Return (x, y) of the center of cell containing provided text 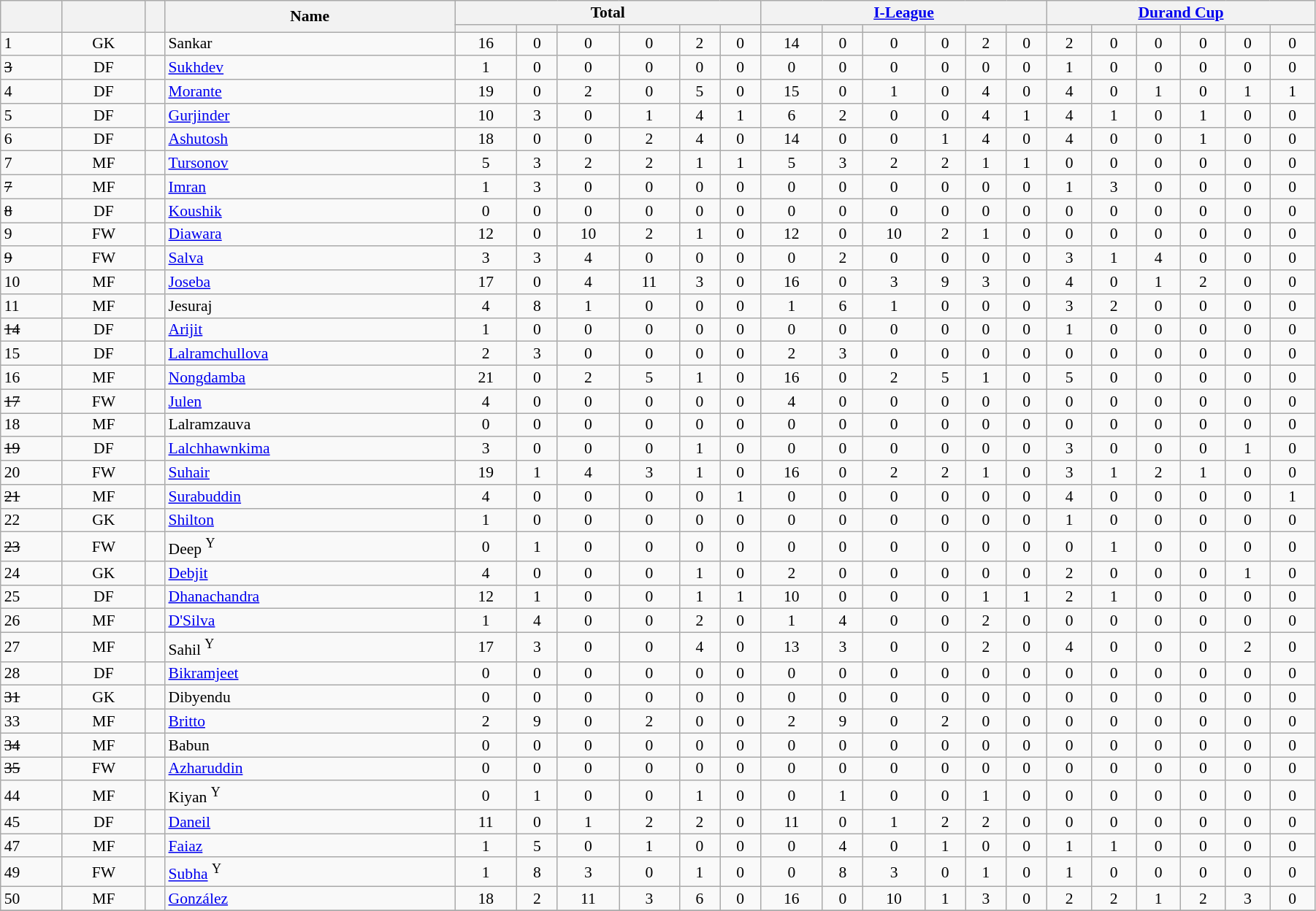
Dibyendu (310, 698)
Ashutosh (310, 139)
Kiyan Y (310, 796)
Shilton (310, 520)
Durand Cup (1182, 13)
23 (31, 547)
49 (31, 872)
50 (31, 899)
35 (31, 769)
20 (31, 473)
Tursonov (310, 164)
22 (31, 520)
Gurjinder (310, 115)
44 (31, 796)
Sankar (310, 44)
Diawara (310, 235)
Joseba (310, 282)
45 (31, 822)
Nongdamba (310, 378)
Lalramzauva (310, 425)
Britto (310, 721)
Bikramjeet (310, 674)
D'Silva (310, 620)
13 (792, 647)
Total (608, 13)
Name (310, 16)
27 (31, 647)
24 (31, 574)
I-League (904, 13)
Deep Y (310, 547)
Surabuddin (310, 496)
Imran (310, 187)
Dhanachandra (310, 597)
Lalramchullova (310, 353)
Sukhdev (310, 69)
Daneil (310, 822)
Suhair (310, 473)
Lalchhawnkima (310, 450)
Sahil Y (310, 647)
34 (31, 745)
Jesuraj (310, 307)
Arijit (310, 330)
Debjit (310, 574)
31 (31, 698)
33 (31, 721)
Salva (310, 258)
Azharuddin (310, 769)
47 (31, 845)
Babun (310, 745)
González (310, 899)
Faiaz (310, 845)
Morante (310, 92)
26 (31, 620)
Subha Y (310, 872)
25 (31, 597)
Koushik (310, 210)
28 (31, 674)
Julen (310, 401)
